For the text-containing cell, return its midpoint in (x, y) coordinate format. 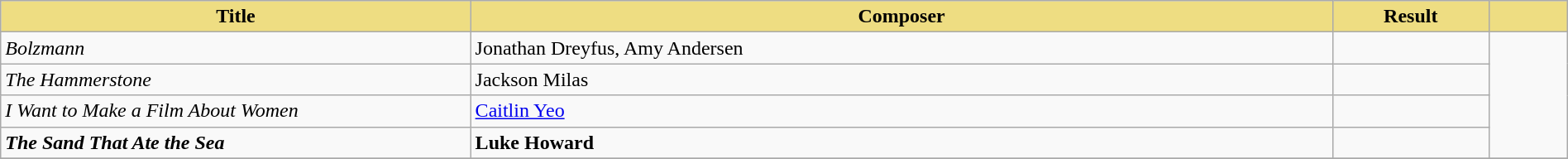
Caitlin Yeo (901, 111)
Bolzmann (236, 48)
Jackson Milas (901, 79)
The Hammerstone (236, 79)
Luke Howard (901, 142)
Jonathan Dreyfus, Amy Andersen (901, 48)
The Sand That Ate the Sea (236, 142)
Result (1411, 17)
I Want to Make a Film About Women (236, 111)
Composer (901, 17)
Title (236, 17)
